Return [X, Y] of the center of cell containing provided text 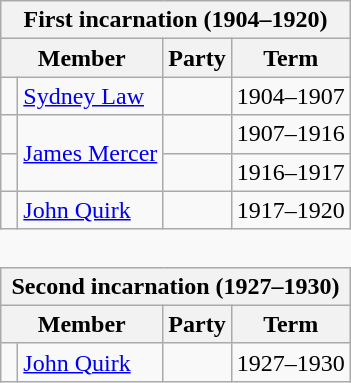
1917–1920 [290, 210]
Sydney Law [90, 96]
James Mercer [90, 153]
1916–1917 [290, 172]
1927–1930 [290, 362]
1907–1916 [290, 134]
Second incarnation (1927–1930) [176, 286]
1904–1907 [290, 96]
First incarnation (1904–1920) [176, 20]
